Return the [X, Y] coordinate for the center point of the cell that contains the specified text.  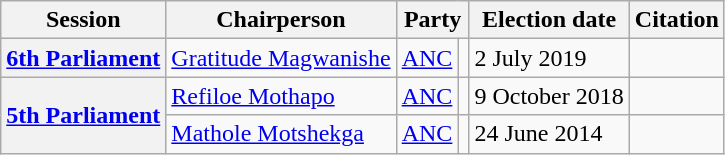
9 October 2018 [549, 96]
Election date [549, 20]
Refiloe Mothapo [281, 96]
Party [432, 20]
Chairperson [281, 20]
Session [84, 20]
Mathole Motshekga [281, 134]
24 June 2014 [549, 134]
Citation [676, 20]
Gratitude Magwanishe [281, 58]
2 July 2019 [549, 58]
6th Parliament [84, 58]
5th Parliament [84, 115]
